Identify which cell holds the provided text, then report its (x, y) central coordinate. 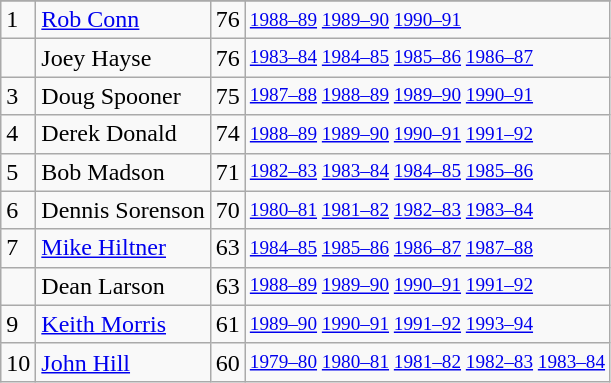
1989–90 1990–91 1991–92 1993–94 (427, 324)
61 (228, 324)
John Hill (123, 362)
Keith Morris (123, 324)
Derek Donald (123, 134)
Mike Hiltner (123, 248)
75 (228, 96)
70 (228, 210)
Joey Hayse (123, 58)
Dennis Sorenson (123, 210)
74 (228, 134)
1987–88 1988–89 1989–90 1990–91 (427, 96)
5 (18, 172)
1 (18, 20)
1988–89 1989–90 1990–91 (427, 20)
3 (18, 96)
1980–81 1981–82 1982–83 1983–84 (427, 210)
9 (18, 324)
60 (228, 362)
1984–85 1985–86 1986–87 1987–88 (427, 248)
1982–83 1983–84 1984–85 1985–86 (427, 172)
7 (18, 248)
Doug Spooner (123, 96)
71 (228, 172)
Dean Larson (123, 286)
6 (18, 210)
Rob Conn (123, 20)
10 (18, 362)
1983–84 1984–85 1985–86 1986–87 (427, 58)
Bob Madson (123, 172)
4 (18, 134)
1979–80 1980–81 1981–82 1982–83 1983–84 (427, 362)
